Search for the cell housing the specified text and yield its (X, Y) center coordinate. 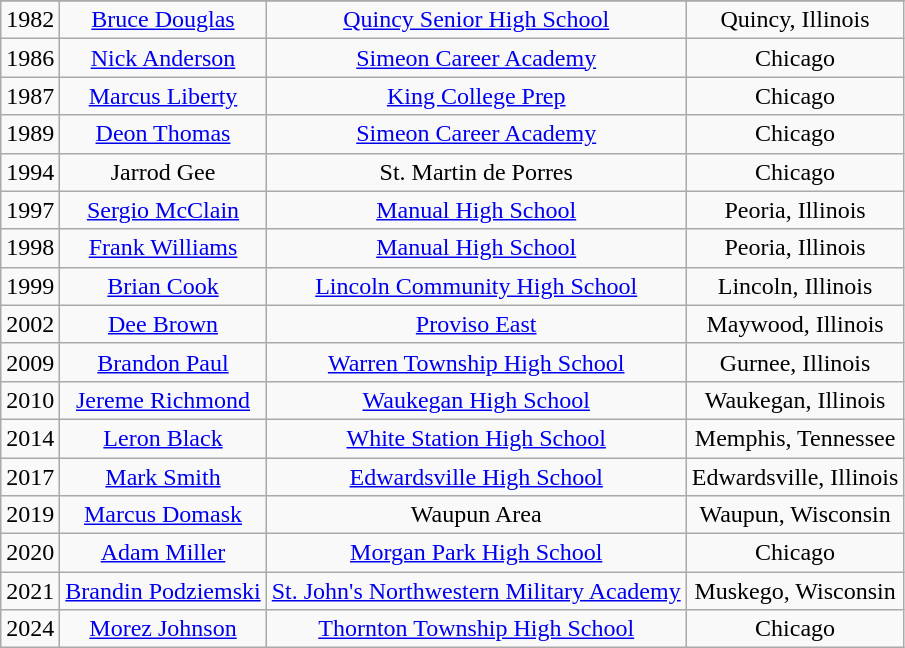
1982 (30, 20)
Brandin Podziemski (163, 591)
Brandon Paul (163, 362)
Marcus Liberty (163, 96)
Mark Smith (163, 477)
Sergio McClain (163, 210)
Gurnee, Illinois (795, 362)
Dee Brown (163, 324)
1999 (30, 286)
Brian Cook (163, 286)
Waupun Area (476, 515)
Morgan Park High School (476, 553)
Lincoln, Illinois (795, 286)
Muskego, Wisconsin (795, 591)
2024 (30, 629)
Maywood, Illinois (795, 324)
1989 (30, 134)
Adam Miller (163, 553)
Memphis, Tennessee (795, 438)
2009 (30, 362)
1994 (30, 172)
2021 (30, 591)
Morez Johnson (163, 629)
1998 (30, 248)
Leron Black (163, 438)
Jarrod Gee (163, 172)
Edwardsville, Illinois (795, 477)
1987 (30, 96)
Edwardsville High School (476, 477)
St. John's Northwestern Military Academy (476, 591)
St. Martin de Porres (476, 172)
1997 (30, 210)
Marcus Domask (163, 515)
Deon Thomas (163, 134)
Waukegan, Illinois (795, 400)
Frank Williams (163, 248)
2017 (30, 477)
Bruce Douglas (163, 20)
Quincy Senior High School (476, 20)
2014 (30, 438)
Waukegan High School (476, 400)
2010 (30, 400)
Waupun, Wisconsin (795, 515)
Warren Township High School (476, 362)
1986 (30, 58)
Jereme Richmond (163, 400)
Nick Anderson (163, 58)
2019 (30, 515)
King College Prep (476, 96)
Proviso East (476, 324)
Lincoln Community High School (476, 286)
Quincy, Illinois (795, 20)
2020 (30, 553)
2002 (30, 324)
White Station High School (476, 438)
Thornton Township High School (476, 629)
